Extract the (X, Y) coordinate from the center of the cell holding the provided text.  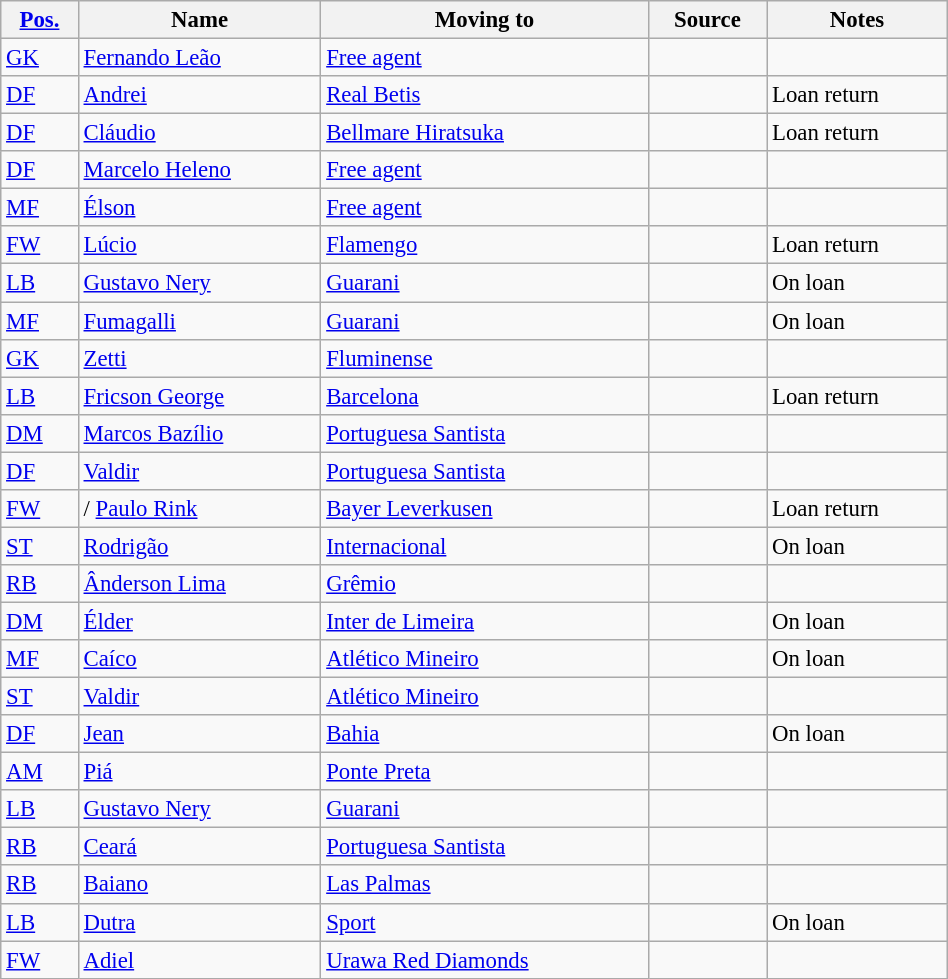
Élson (200, 208)
Lúcio (200, 245)
Barcelona (484, 396)
Rodrigão (200, 546)
Bahia (484, 734)
Real Betis (484, 95)
Internacional (484, 546)
Sport (484, 922)
Grêmio (484, 584)
Piá (200, 772)
Bayer Leverkusen (484, 509)
Moving to (484, 20)
Ânderson Lima (200, 584)
Andrei (200, 95)
Fluminense (484, 358)
Inter de Limeira (484, 621)
Élder (200, 621)
Marcelo Heleno (200, 170)
Source (708, 20)
Jean (200, 734)
Caíco (200, 659)
Ceará (200, 847)
/ Paulo Rink (200, 509)
Pos. (40, 20)
Name (200, 20)
Dutra (200, 922)
Las Palmas (484, 885)
Bellmare Hiratsuka (484, 133)
Urawa Red Diamonds (484, 960)
Baiano (200, 885)
Notes (858, 20)
Cláudio (200, 133)
AM (40, 772)
Fumagalli (200, 321)
Marcos Bazílio (200, 433)
Ponte Preta (484, 772)
Adiel (200, 960)
Flamengo (484, 245)
Zetti (200, 358)
Fernando Leão (200, 58)
Fricson George (200, 396)
